Determine the (X, Y) coordinate at the center of the cell enclosing the given text.  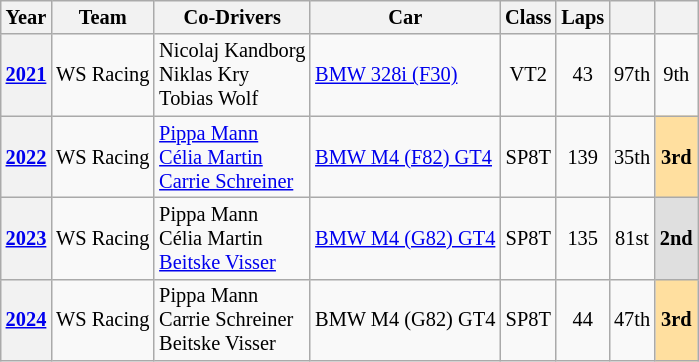
97th (632, 75)
139 (582, 157)
Pippa Mann Célia Martin Beitske Visser (232, 238)
Class (528, 17)
2023 (26, 238)
Laps (582, 17)
135 (582, 238)
43 (582, 75)
81st (632, 238)
Team (102, 17)
Co-Drivers (232, 17)
Car (405, 17)
Year (26, 17)
Pippa Mann Célia Martin Carrie Schreiner (232, 157)
VT2 (528, 75)
Pippa Mann Carrie Schreiner Beitske Visser (232, 320)
47th (632, 320)
9th (676, 75)
2021 (26, 75)
44 (582, 320)
2nd (676, 238)
2024 (26, 320)
Nicolaj Kandborg Niklas Kry Tobias Wolf (232, 75)
BMW M4 (F82) GT4 (405, 157)
BMW 328i (F30) (405, 75)
2022 (26, 157)
35th (632, 157)
